Determine the [x, y] coordinate at the center of the cell enclosing the given text.  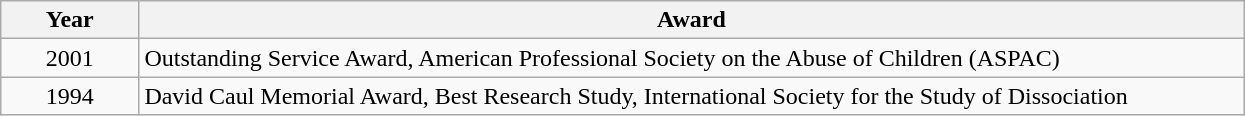
1994 [70, 96]
2001 [70, 58]
Outstanding Service Award, American Professional Society on the Abuse of Children (ASPAC) [692, 58]
David Caul Memorial Award, Best Research Study, International Society for the Study of Dissociation [692, 96]
Award [692, 20]
Year [70, 20]
